Pinpoint the cell where the given text exists, returning its [x, y] midpoint coordinate. 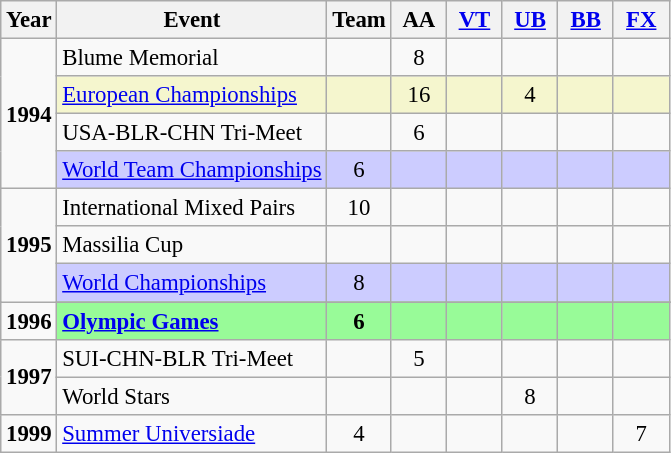
1994 [29, 114]
Olympic Games [192, 321]
Summer Universiade [192, 433]
5 [419, 358]
World Stars [192, 396]
USA-BLR-CHN Tri-Meet [192, 133]
International Mixed Pairs [192, 208]
Event [192, 20]
AA [419, 20]
10 [359, 208]
1997 [29, 376]
1999 [29, 433]
UB [530, 20]
European Championships [192, 95]
World Championships [192, 283]
World Team Championships [192, 170]
VT [475, 20]
Team [359, 20]
16 [419, 95]
SUI-CHN-BLR Tri-Meet [192, 358]
7 [641, 433]
BB [586, 20]
Massilia Cup [192, 245]
1995 [29, 246]
Year [29, 20]
1996 [29, 321]
FX [641, 20]
Blume Memorial [192, 58]
